Search for the cell housing the specified text and yield its (x, y) center coordinate. 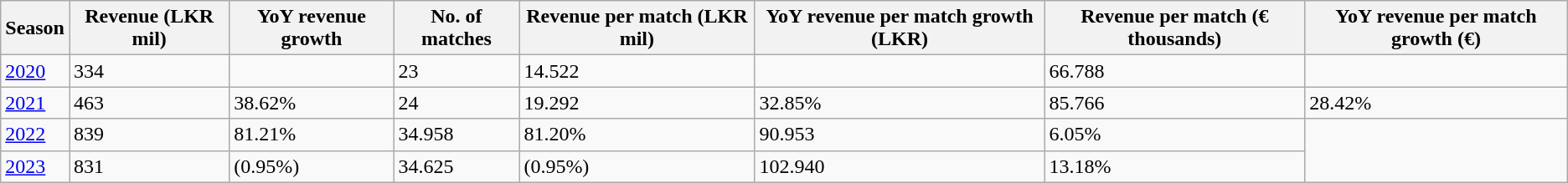
24 (456, 103)
2020 (35, 71)
Revenue per match (€ thousands) (1174, 28)
Revenue per match (LKR mil) (637, 28)
81.21% (312, 135)
28.42% (1436, 103)
81.20% (637, 135)
90.953 (900, 135)
YoY revenue per match growth (€) (1436, 28)
No. of matches (456, 28)
85.766 (1174, 103)
839 (149, 135)
102.940 (900, 166)
YoY revenue per match growth (LKR) (900, 28)
463 (149, 103)
32.85% (900, 103)
38.62% (312, 103)
34.625 (456, 166)
Revenue (LKR mil) (149, 28)
34.958 (456, 135)
13.18% (1174, 166)
2023 (35, 166)
14.522 (637, 71)
334 (149, 71)
2021 (35, 103)
Season (35, 28)
2022 (35, 135)
66.788 (1174, 71)
19.292 (637, 103)
831 (149, 166)
6.05% (1174, 135)
YoY revenue growth (312, 28)
23 (456, 71)
